Provide the [x, y] coordinate of the cell's center where the given text is located.  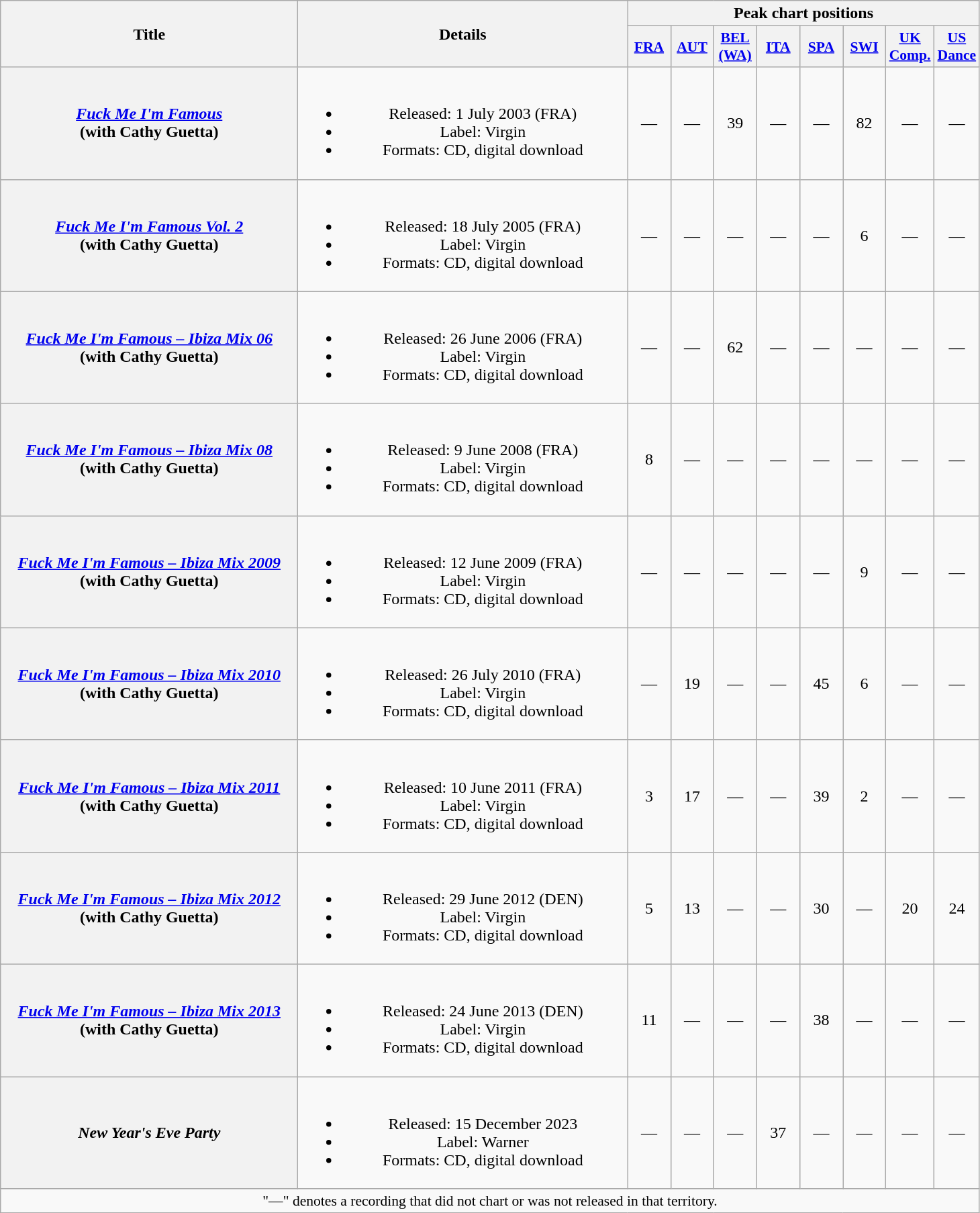
20 [910, 908]
17 [692, 796]
Released: 12 June 2009 (FRA)Label: VirginFormats: CD, digital download [463, 572]
Title [149, 34]
37 [778, 1133]
Fuck Me I'm Famous(with Cathy Guetta) [149, 124]
Fuck Me I'm Famous – Ibiza Mix 08(with Cathy Guetta) [149, 459]
11 [649, 1020]
2 [865, 796]
Fuck Me I'm Famous Vol. 2(with Cathy Guetta) [149, 235]
Details [463, 34]
UK Comp. [910, 47]
82 [865, 124]
BEL(WA) [735, 47]
Peak chart positions [803, 13]
Released: 15 December 2023Label: WarnerFormats: CD, digital download [463, 1133]
Released: 26 June 2006 (FRA)Label: VirginFormats: CD, digital download [463, 348]
New Year's Eve Party [149, 1133]
62 [735, 348]
24 [957, 908]
13 [692, 908]
SPA [821, 47]
3 [649, 796]
USDance [957, 47]
Fuck Me I'm Famous – Ibiza Mix 2011(with Cathy Guetta) [149, 796]
19 [692, 683]
ITA [778, 47]
30 [821, 908]
FRA [649, 47]
9 [865, 572]
AUT [692, 47]
Released: 1 July 2003 (FRA)Label: VirginFormats: CD, digital download [463, 124]
8 [649, 459]
Released: 10 June 2011 (FRA)Label: VirginFormats: CD, digital download [463, 796]
Released: 29 June 2012 (DEN)Label: VirginFormats: CD, digital download [463, 908]
Fuck Me I'm Famous – Ibiza Mix 2013(with Cathy Guetta) [149, 1020]
SWI [865, 47]
Fuck Me I'm Famous – Ibiza Mix 2009(with Cathy Guetta) [149, 572]
38 [821, 1020]
Released: 18 July 2005 (FRA)Label: VirginFormats: CD, digital download [463, 235]
Fuck Me I'm Famous – Ibiza Mix 2010(with Cathy Guetta) [149, 683]
Fuck Me I'm Famous – Ibiza Mix 2012(with Cathy Guetta) [149, 908]
5 [649, 908]
Fuck Me I'm Famous – Ibiza Mix 06(with Cathy Guetta) [149, 348]
Released: 24 June 2013 (DEN)Label: VirginFormats: CD, digital download [463, 1020]
Released: 26 July 2010 (FRA)Label: VirginFormats: CD, digital download [463, 683]
"—" denotes a recording that did not chart or was not released in that territory. [490, 1201]
Released: 9 June 2008 (FRA)Label: VirginFormats: CD, digital download [463, 459]
45 [821, 683]
